Pinpoint the cell where the given text exists, returning its [x, y] midpoint coordinate. 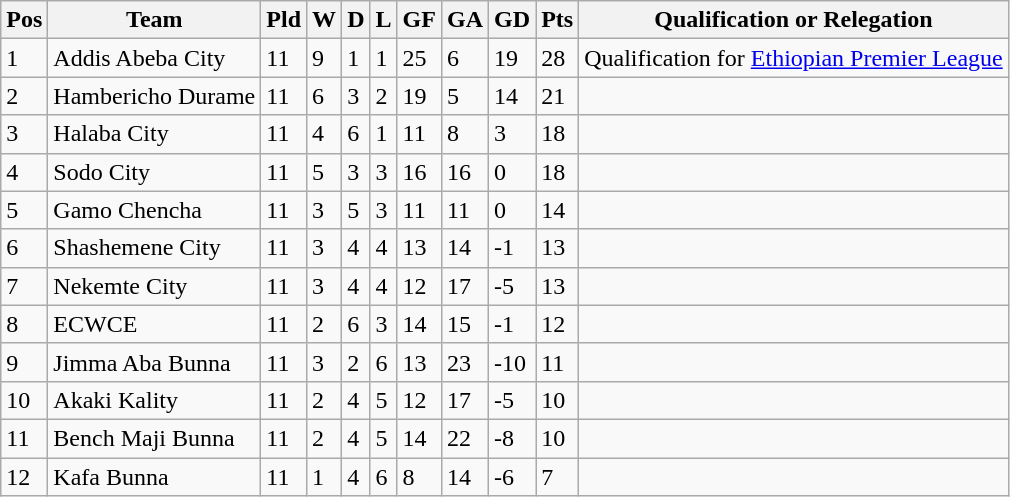
Jimma Aba Bunna [154, 362]
Nekemte City [154, 286]
GF [419, 20]
Pld [284, 20]
Sodo City [154, 172]
D [356, 20]
Akaki Kality [154, 400]
Team [154, 20]
Qualification or Relegation [794, 20]
Gamo Chencha [154, 210]
-8 [512, 438]
Qualification for Ethiopian Premier League [794, 58]
21 [558, 96]
Addis Abeba City [154, 58]
22 [464, 438]
Hambericho Durame [154, 96]
Bench Maji Bunna [154, 438]
Pts [558, 20]
L [384, 20]
28 [558, 58]
W [324, 20]
-6 [512, 477]
25 [419, 58]
Halaba City [154, 134]
Shashemene City [154, 248]
Pos [24, 20]
GD [512, 20]
15 [464, 324]
-10 [512, 362]
23 [464, 362]
ECWCE [154, 324]
GA [464, 20]
Kafa Bunna [154, 477]
